Return the (X, Y) coordinate for the center point of the cell that contains the specified text.  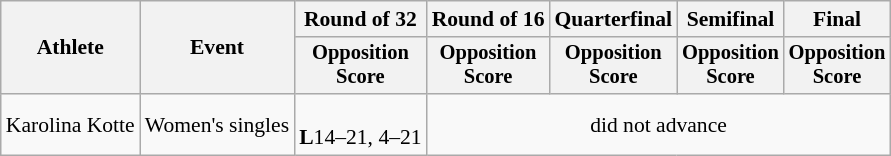
did not advance (659, 124)
Women's singles (217, 124)
L14–21, 4–21 (360, 124)
Round of 16 (488, 19)
Final (838, 19)
Quarterfinal (613, 19)
Karolina Kotte (70, 124)
Semifinal (730, 19)
Round of 32 (360, 19)
Athlete (70, 48)
Event (217, 48)
